Pinpoint the cell where the given text exists, returning its (x, y) midpoint coordinate. 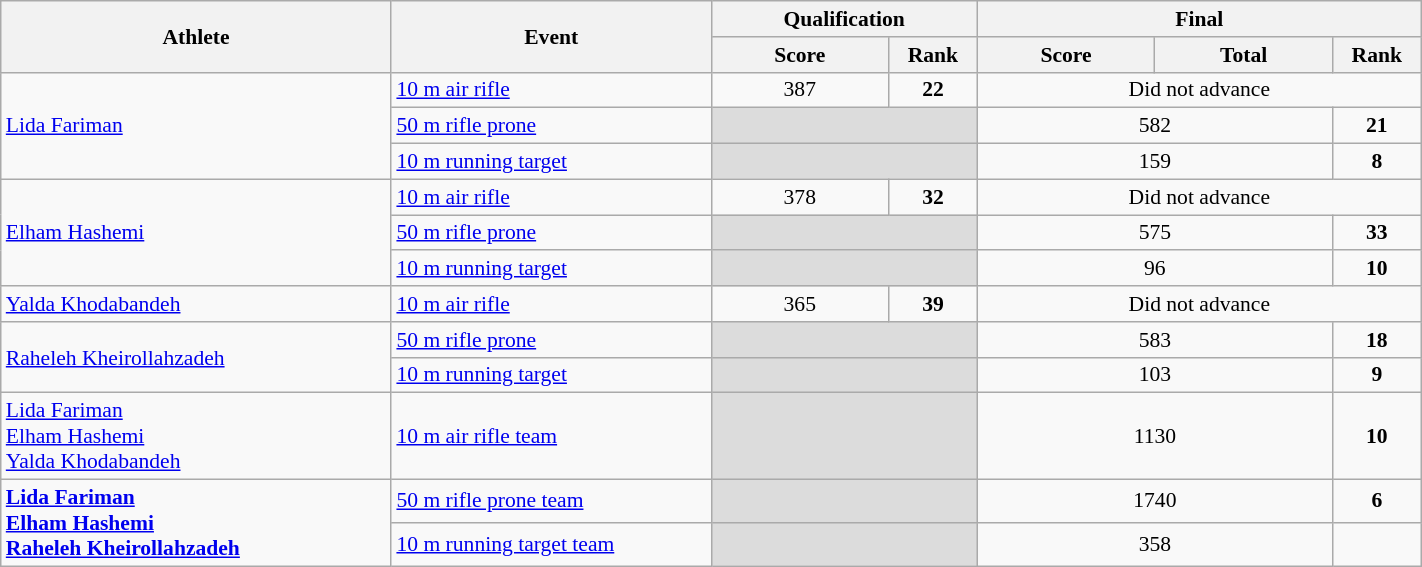
Event (551, 36)
22 (934, 90)
Athlete (196, 36)
Final (1199, 19)
Qualification (844, 19)
10 m running target team (551, 544)
Lida FarimanElham HashemiRaheleh Kheirollahzadeh (196, 524)
365 (800, 304)
Total (1244, 55)
1740 (1154, 502)
Lida Fariman (196, 126)
10 m air rifle team (551, 436)
18 (1376, 340)
96 (1154, 269)
358 (1154, 544)
32 (934, 197)
582 (1154, 126)
387 (800, 90)
9 (1376, 375)
103 (1154, 375)
583 (1154, 340)
Lida FarimanElham HashemiYalda Khodabandeh (196, 436)
21 (1376, 126)
39 (934, 304)
Elham Hashemi (196, 232)
Raheleh Kheirollahzadeh (196, 358)
8 (1376, 162)
33 (1376, 233)
159 (1154, 162)
Yalda Khodabandeh (196, 304)
378 (800, 197)
6 (1376, 502)
575 (1154, 233)
50 m rifle prone team (551, 502)
1130 (1154, 436)
